Return the [X, Y] coordinate for the center point of the cell that contains the specified text.  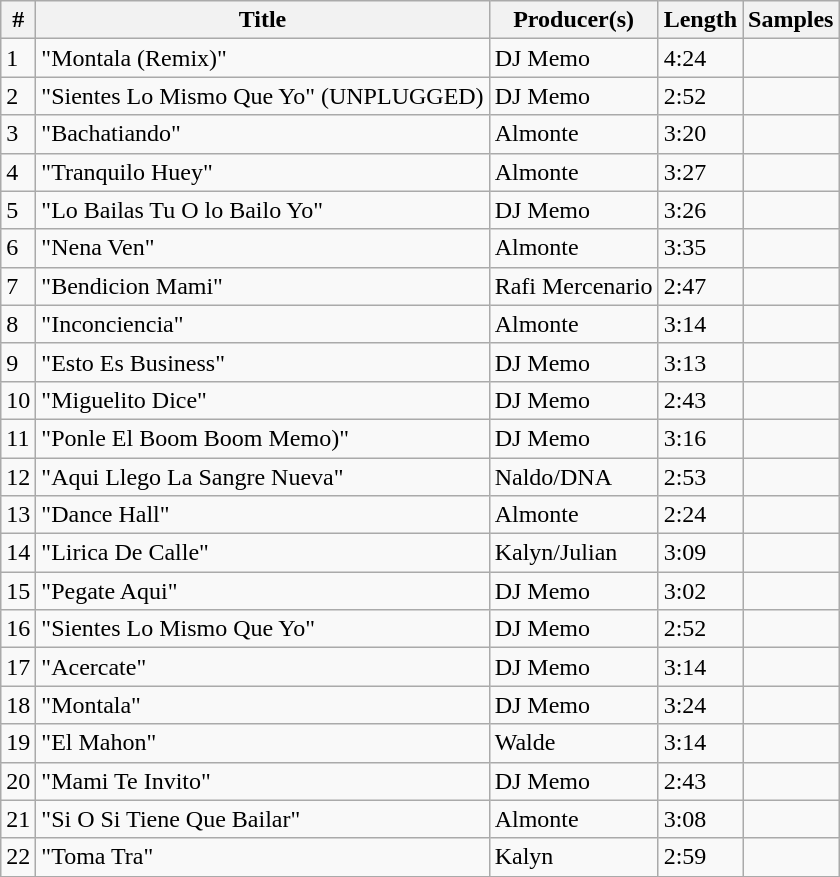
"Miguelito Dice" [262, 400]
"Esto Es Business" [262, 362]
3:02 [700, 591]
"Sientes Lo Mismo Que Yo" [262, 629]
2:47 [700, 286]
6 [18, 248]
"Bendicion Mami" [262, 286]
"Lo Bailas Tu O lo Bailo Yo" [262, 210]
7 [18, 286]
"Lirica De Calle" [262, 553]
"Montala" [262, 705]
9 [18, 362]
Title [262, 20]
Naldo/DNA [574, 477]
"Aqui Llego La Sangre Nueva" [262, 477]
"Acercate" [262, 667]
3:27 [700, 172]
20 [18, 781]
3:09 [700, 553]
3:35 [700, 248]
17 [18, 667]
Rafi Mercenario [574, 286]
16 [18, 629]
10 [18, 400]
5 [18, 210]
4:24 [700, 58]
3 [18, 134]
3:08 [700, 819]
"Pegate Aqui" [262, 591]
3:20 [700, 134]
3:13 [700, 362]
Samples [791, 20]
1 [18, 58]
"Mami Te Invito" [262, 781]
# [18, 20]
Producer(s) [574, 20]
"Dance Hall" [262, 515]
2:24 [700, 515]
2:59 [700, 857]
"Si O Si Tiene Que Bailar" [262, 819]
8 [18, 324]
"Bachatiando" [262, 134]
"Montala (Remix)" [262, 58]
4 [18, 172]
19 [18, 743]
3:24 [700, 705]
12 [18, 477]
Length [700, 20]
Kalyn/Julian [574, 553]
Kalyn [574, 857]
"Ponle El Boom Boom Memo)" [262, 438]
21 [18, 819]
"Tranquilo Huey" [262, 172]
2:53 [700, 477]
11 [18, 438]
22 [18, 857]
"Inconciencia" [262, 324]
"Toma Tra" [262, 857]
18 [18, 705]
"Sientes Lo Mismo Que Yo" (UNPLUGGED) [262, 96]
15 [18, 591]
13 [18, 515]
"Nena Ven" [262, 248]
3:16 [700, 438]
Walde [574, 743]
3:26 [700, 210]
2 [18, 96]
14 [18, 553]
"El Mahon" [262, 743]
